Extract the [x, y] coordinate from the center of the cell holding the provided text.  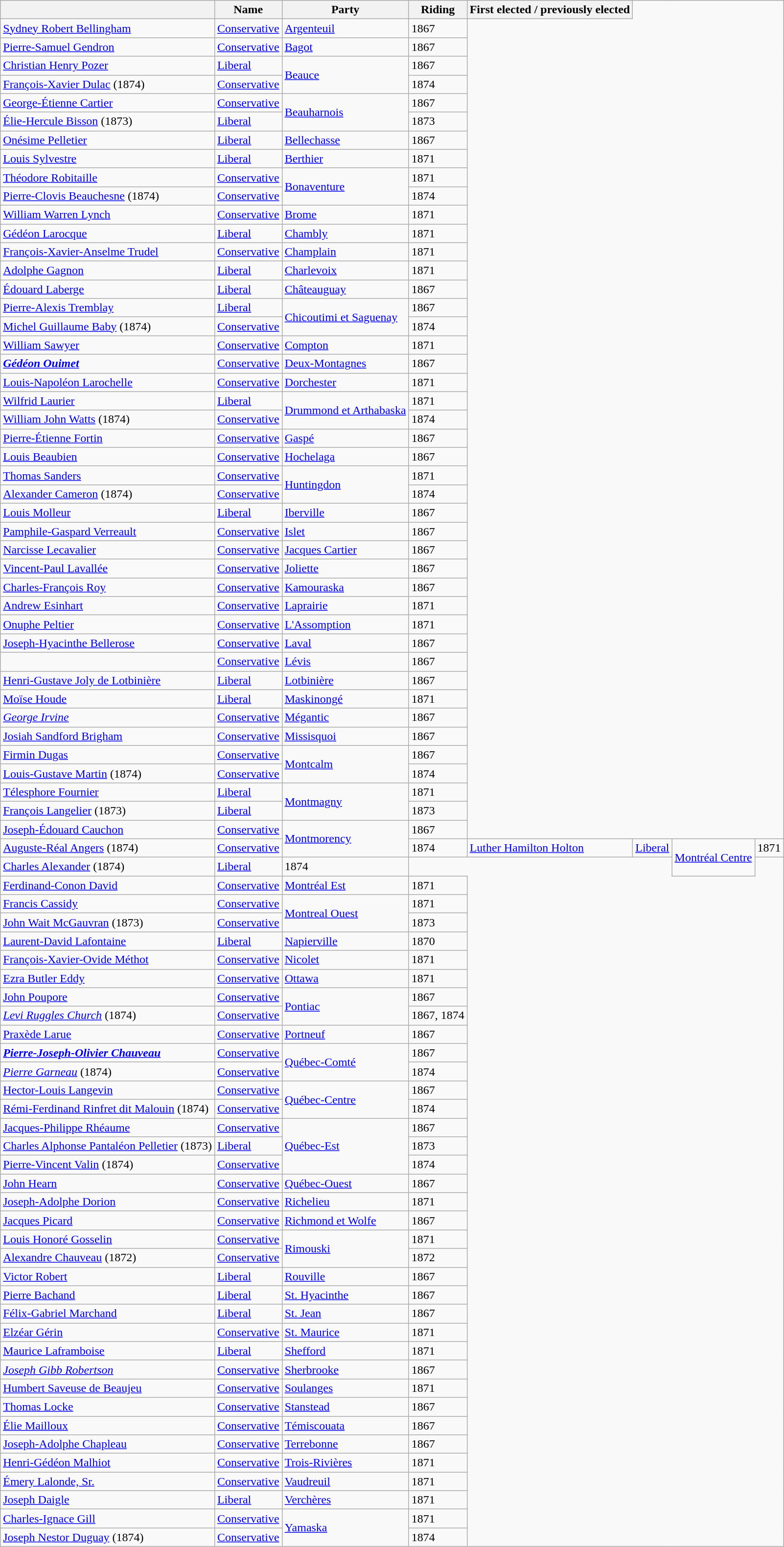
Pontiac [346, 1006]
Wilfrid Laurier [108, 401]
Charles-François Roy [108, 587]
Luther Hamilton Holton [550, 848]
George Irvine [108, 717]
William John Watts (1874) [108, 419]
Francis Cassidy [108, 904]
1870 [438, 941]
Louis-Napoléon Larochelle [108, 382]
Onuphe Peltier [108, 624]
Bonaventure [346, 186]
Joseph Daigle [108, 1500]
Chicoutimi et Saguenay [346, 317]
Thomas Sanders [108, 475]
Louis Molleur [108, 512]
Ferdinand-Conon David [108, 885]
François-Xavier-Anselme Trudel [108, 252]
Christian Henry Pozer [108, 66]
Bagot [346, 47]
Joseph Nestor Duguay (1874) [108, 1537]
Maskinongé [346, 699]
Pamphile-Gaspard Verreault [108, 531]
Charlevoix [346, 271]
Shefford [346, 1351]
Portneuf [346, 1034]
Joseph-Adolphe Dorion [108, 1202]
Louis Sylvestre [108, 159]
St. Hyacinthe [346, 1295]
Argenteuil [346, 28]
Québec-Comté [346, 1062]
Nicolet [346, 960]
Richmond et Wolfe [346, 1221]
Gaspé [346, 438]
Missisquoi [346, 736]
Drummond et Arthabaska [346, 410]
Jacques Cartier [346, 550]
L'Assomption [346, 624]
1872 [438, 1258]
Louis-Gustave Martin (1874) [108, 773]
William Warren Lynch [108, 214]
Rémi-Ferdinand Rinfret dit Malouin (1874) [108, 1108]
Pierre-Vincent Valin (1874) [108, 1165]
Pierre-Joseph-Olivier Chauveau [108, 1053]
Henri-Gustave Joly de Lotbinière [108, 680]
Montréal Est [346, 885]
François Langelier (1873) [108, 810]
François-Xavier Dulac (1874) [108, 84]
John Wait McGauvran (1873) [108, 923]
Richelieu [346, 1202]
Andrew Esinhart [108, 606]
Édouard Laberge [108, 289]
Dorchester [346, 382]
Josiah Sandford Brigham [108, 736]
Jacques Picard [108, 1221]
Deux-Montagnes [346, 364]
Rimouski [346, 1248]
Mégantic [346, 717]
Onésime Pelletier [108, 140]
Québec-Ouest [346, 1183]
William Sawyer [108, 345]
Montmorency [346, 839]
Napierville [346, 941]
Iberville [346, 512]
Gédéon Ouimet [108, 364]
Laprairie [346, 606]
Lotbinière [346, 680]
Québec-Est [346, 1146]
Laval [346, 643]
Berthier [346, 159]
Beauce [346, 75]
Adolphe Gagnon [108, 271]
Henri-Gédéon Malhiot [108, 1463]
Témiscouata [346, 1426]
Brome [346, 214]
François-Xavier-Ovide Méthot [108, 960]
Levi Ruggles Church (1874) [108, 1016]
St. Maurice [346, 1332]
Théodore Robitaille [108, 177]
Sherbrooke [346, 1369]
Moïse Houde [108, 699]
Bellechasse [346, 140]
Trois-Rivières [346, 1463]
Montréal Centre [714, 857]
Charles Alexander (1874) [108, 867]
Sydney Robert Bellingham [108, 28]
Riding [438, 10]
George-Étienne Cartier [108, 103]
Joseph-Adolphe Chapleau [108, 1444]
Félix-Gabriel Marchand [108, 1314]
Pierre Bachand [108, 1295]
1867, 1874 [438, 1016]
Ezra Butler Eddy [108, 978]
Pierre-Clovis Beauchesne (1874) [108, 196]
Gédéon Larocque [108, 233]
Hector-Louis Langevin [108, 1090]
Humbert Saveuse de Beaujeu [108, 1388]
Hochelaga [346, 457]
Narcisse Lecavalier [108, 550]
Thomas Locke [108, 1407]
Charles-Ignace Gill [108, 1519]
Islet [346, 531]
Maurice Laframboise [108, 1351]
Joseph-Édouard Cauchon [108, 830]
Lévis [346, 662]
Charles Alphonse Pantaléon Pelletier (1873) [108, 1146]
Auguste-Réal Angers (1874) [108, 848]
Jacques-Philippe Rhéaume [108, 1127]
Party [346, 10]
Pierre-Étienne Fortin [108, 438]
Québec-Centre [346, 1099]
Alexandre Chauveau (1872) [108, 1258]
Vaudreuil [346, 1481]
Yamaska [346, 1528]
Praxède Larue [108, 1034]
Pierre-Alexis Tremblay [108, 308]
Laurent-David Lafontaine [108, 941]
Louis Beaubien [108, 457]
Châteauguay [346, 289]
John Hearn [108, 1183]
Chambly [346, 233]
Émery Lalonde, Sr. [108, 1481]
Joliette [346, 569]
Soulanges [346, 1388]
Champlain [346, 252]
Pierre Garneau (1874) [108, 1071]
Stanstead [346, 1407]
Name [248, 10]
Alexander Cameron (1874) [108, 494]
First elected / previously elected [550, 10]
Verchères [346, 1500]
Firmin Dugas [108, 755]
Élie Mailloux [108, 1426]
Victor Robert [108, 1276]
Montmagny [346, 801]
John Poupore [108, 997]
Élie-Hercule Bisson (1873) [108, 121]
Télesphore Fournier [108, 792]
Louis Honoré Gosselin [108, 1239]
Huntingdon [346, 485]
Ottawa [346, 978]
Joseph Gibb Robertson [108, 1369]
St. Jean [346, 1314]
Rouville [346, 1276]
Montcalm [346, 764]
Joseph-Hyacinthe Bellerose [108, 643]
Vincent-Paul Lavallée [108, 569]
Elzéar Gérin [108, 1332]
Compton [346, 345]
Montreal Ouest [346, 913]
Michel Guillaume Baby (1874) [108, 326]
Terrebonne [346, 1444]
Beauharnois [346, 112]
Pierre-Samuel Gendron [108, 47]
Kamouraska [346, 587]
